Capture the cell that displays the provided text and extract its [x, y] central coordinate. 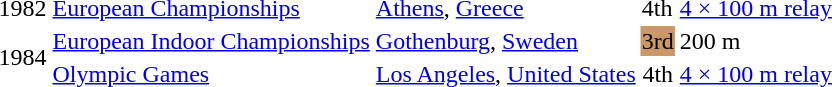
3rd [658, 41]
Gothenburg, Sweden [506, 41]
European Indoor Championships [211, 41]
